For the text-containing cell, return its midpoint in (X, Y) coordinate format. 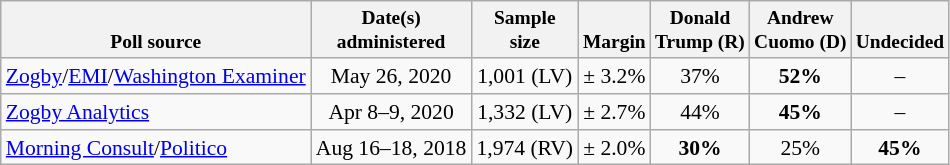
37% (700, 76)
± 2.7% (614, 112)
52% (800, 76)
44% (700, 112)
± 3.2% (614, 76)
Date(s)administered (392, 30)
1,332 (LV) (524, 112)
DonaldTrump (R) (700, 30)
May 26, 2020 (392, 76)
Undecided (900, 30)
Zogby Analytics (156, 112)
Apr 8–9, 2020 (392, 112)
Poll source (156, 30)
AndrewCuomo (D) (800, 30)
1,001 (LV) (524, 76)
45% (800, 112)
Zogby/EMI/Washington Examiner (156, 76)
Margin (614, 30)
Samplesize (524, 30)
